Provide the (x, y) coordinate of the cell's center where the given text is located.  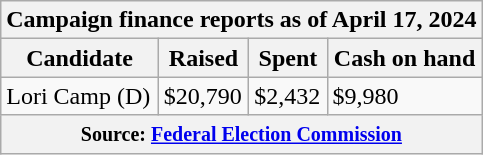
Raised (203, 58)
$2,432 (288, 96)
Candidate (80, 58)
Campaign finance reports as of April 17, 2024 (242, 20)
$9,980 (404, 96)
Lori Camp (D) (80, 96)
Source: Federal Election Commission (242, 134)
$20,790 (203, 96)
Spent (288, 58)
Cash on hand (404, 58)
